Return the [x, y] coordinate for the center point of the cell that contains the specified text.  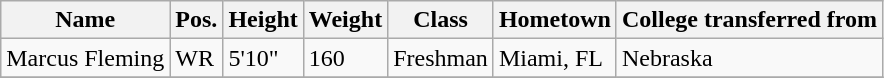
Miami, FL [554, 58]
5'10" [263, 58]
Class [441, 20]
College transferred from [749, 20]
Name [86, 20]
Weight [345, 20]
Pos. [196, 20]
WR [196, 58]
Freshman [441, 58]
Marcus Fleming [86, 58]
Hometown [554, 20]
160 [345, 58]
Height [263, 20]
Nebraska [749, 58]
